For the text-containing cell, return its midpoint in [X, Y] coordinate format. 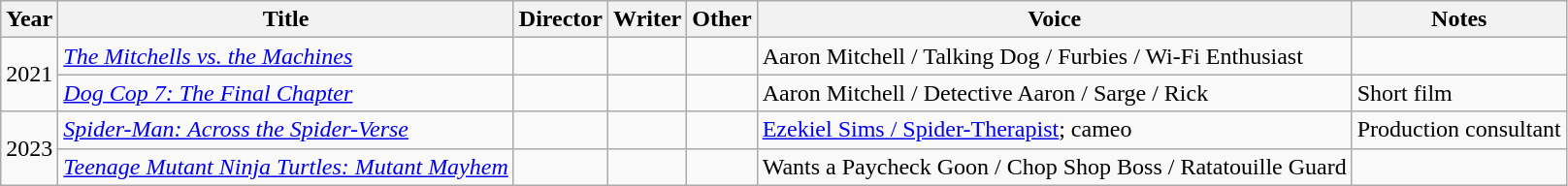
Title [285, 19]
Other [722, 19]
Teenage Mutant Ninja Turtles: Mutant Mayhem [285, 167]
Voice [1054, 19]
Dog Cop 7: The Final Chapter [285, 93]
Year [29, 19]
2021 [29, 75]
Ezekiel Sims / Spider-Therapist; cameo [1054, 130]
Notes [1459, 19]
Writer [648, 19]
Spider-Man: Across the Spider-Verse [285, 130]
2023 [29, 148]
Short film [1459, 93]
Aaron Mitchell / Detective Aaron / Sarge / Rick [1054, 93]
The Mitchells vs. the Machines [285, 56]
Aaron Mitchell / Talking Dog / Furbies / Wi-Fi Enthusiast [1054, 56]
Director [561, 19]
Production consultant [1459, 130]
Wants a Paycheck Goon / Chop Shop Boss / Ratatouille Guard [1054, 167]
